Extract the [x, y] coordinate from the center of the cell holding the provided text.  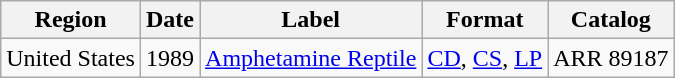
ARR 89187 [611, 58]
Label [311, 20]
1989 [170, 58]
United States [71, 58]
Amphetamine Reptile [311, 58]
Format [485, 20]
Region [71, 20]
Date [170, 20]
Catalog [611, 20]
CD, CS, LP [485, 58]
